Detect which cell encompasses the target text, then output its (x, y) center coordinate. 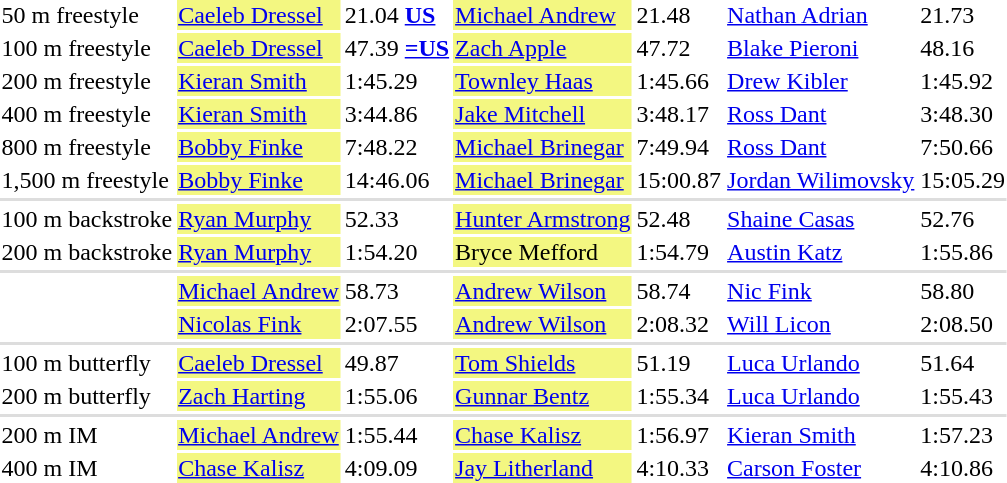
7:49.94 (679, 147)
52.48 (679, 219)
200 m freestyle (87, 81)
1:45.66 (679, 81)
14:46.06 (396, 180)
1:45.29 (396, 81)
Austin Katz (821, 252)
49.87 (396, 363)
2:07.55 (396, 324)
200 m butterfly (87, 396)
1,500 m freestyle (87, 180)
1:55.86 (963, 252)
4:09.09 (396, 468)
3:48.30 (963, 114)
400 m freestyle (87, 114)
100 m butterfly (87, 363)
Shaine Casas (821, 219)
51.64 (963, 363)
52.33 (396, 219)
47.39 =US (396, 48)
Carson Foster (821, 468)
47.72 (679, 48)
Gunnar Bentz (543, 396)
Nathan Adrian (821, 15)
Townley Haas (543, 81)
58.73 (396, 291)
2:08.32 (679, 324)
52.76 (963, 219)
Drew Kibler (821, 81)
Zach Harting (259, 396)
1:55.34 (679, 396)
Hunter Armstrong (543, 219)
200 m IM (87, 435)
21.04 US (396, 15)
1:54.20 (396, 252)
58.80 (963, 291)
4:10.33 (679, 468)
1:54.79 (679, 252)
51.19 (679, 363)
48.16 (963, 48)
1:57.23 (963, 435)
4:10.86 (963, 468)
2:08.50 (963, 324)
3:48.17 (679, 114)
Nic Fink (821, 291)
1:55.44 (396, 435)
3:44.86 (396, 114)
Nicolas Fink (259, 324)
1:45.92 (963, 81)
Jake Mitchell (543, 114)
7:48.22 (396, 147)
15:05.29 (963, 180)
Zach Apple (543, 48)
Will Licon (821, 324)
1:55.43 (963, 396)
50 m freestyle (87, 15)
Jay Litherland (543, 468)
800 m freestyle (87, 147)
100 m backstroke (87, 219)
58.74 (679, 291)
7:50.66 (963, 147)
200 m backstroke (87, 252)
15:00.87 (679, 180)
Bryce Mefford (543, 252)
1:55.06 (396, 396)
1:56.97 (679, 435)
21.73 (963, 15)
Blake Pieroni (821, 48)
Tom Shields (543, 363)
Jordan Wilimovsky (821, 180)
400 m IM (87, 468)
100 m freestyle (87, 48)
21.48 (679, 15)
